Pinpoint the cell where the given text exists, returning its (X, Y) midpoint coordinate. 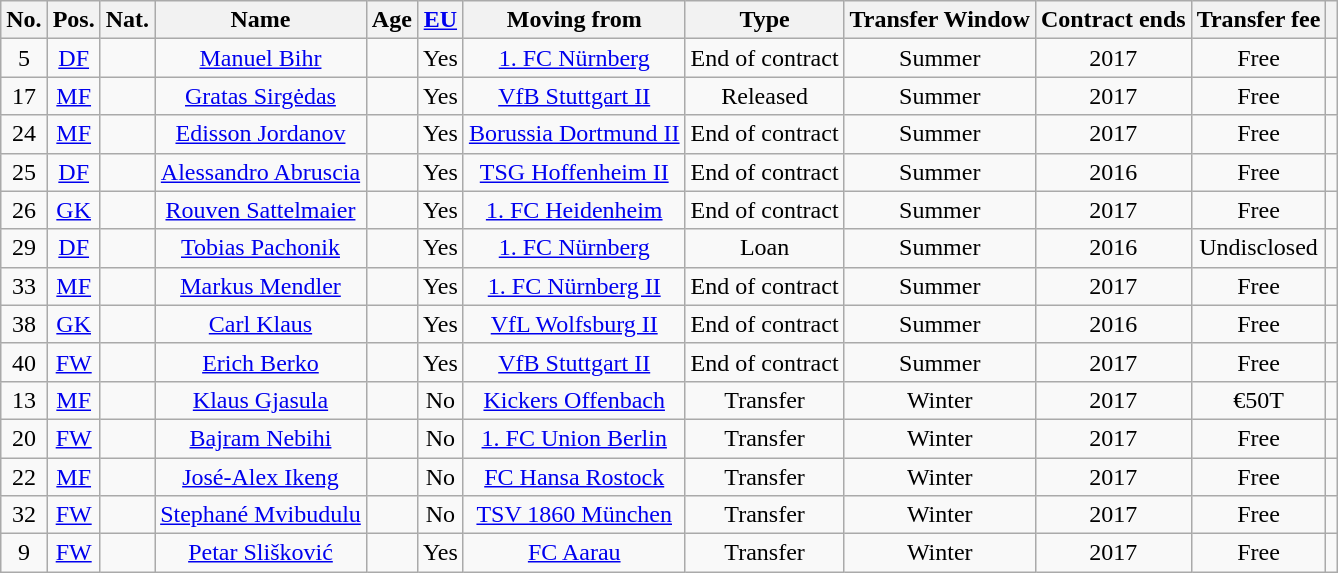
38 (24, 324)
Stephané Mvibudulu (261, 515)
Klaus Gjasula (261, 400)
1. FC Nürnberg II (574, 286)
Carl Klaus (261, 324)
FC Hansa Rostock (574, 477)
Nat. (127, 20)
Markus Mendler (261, 286)
Transfer Window (940, 20)
Rouven Sattelmaier (261, 210)
29 (24, 248)
9 (24, 553)
Moving from (574, 20)
Transfer fee (1258, 20)
FC Aarau (574, 553)
Released (764, 96)
José-Alex Ikeng (261, 477)
Kickers Offenbach (574, 400)
Alessandro Abruscia (261, 172)
Type (764, 20)
Loan (764, 248)
22 (24, 477)
Age (392, 20)
17 (24, 96)
VfL Wolfsburg II (574, 324)
24 (24, 134)
Name (261, 20)
Pos. (74, 20)
Manuel Bihr (261, 58)
Contract ends (1113, 20)
EU (440, 20)
1. FC Heidenheim (574, 210)
26 (24, 210)
Erich Berko (261, 362)
TSG Hoffenheim II (574, 172)
TSV 1860 München (574, 515)
32 (24, 515)
5 (24, 58)
Bajram Nebihi (261, 438)
Tobias Pachonik (261, 248)
Petar Slišković (261, 553)
40 (24, 362)
20 (24, 438)
1. FC Union Berlin (574, 438)
No. (24, 20)
25 (24, 172)
Borussia Dortmund II (574, 134)
€50T (1258, 400)
Gratas Sirgėdas (261, 96)
Edisson Jordanov (261, 134)
Undisclosed (1258, 248)
13 (24, 400)
33 (24, 286)
